Search for the cell housing the specified text and yield its [X, Y] center coordinate. 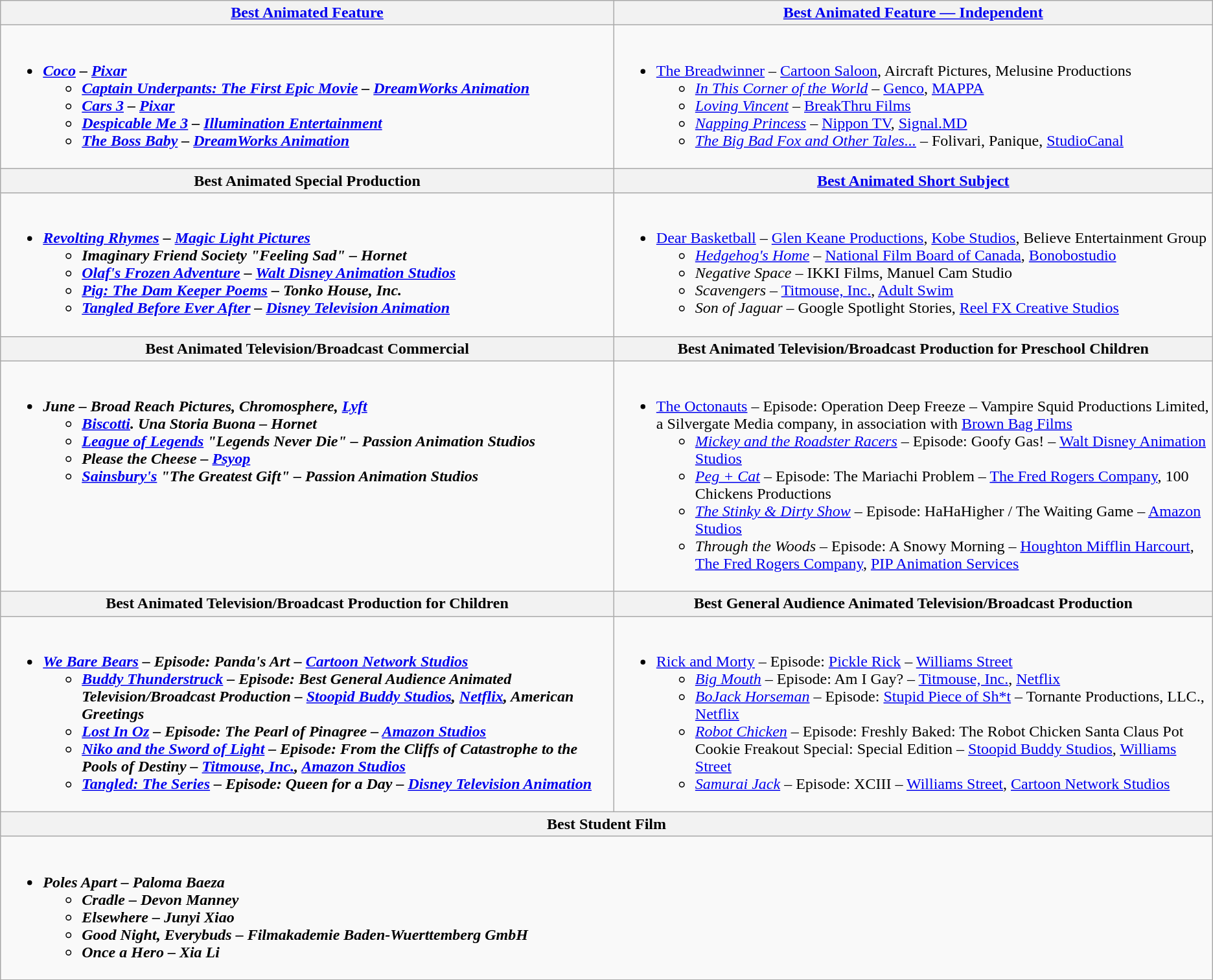
Best Animated Television/Broadcast Production for Children [307, 604]
Best Animated Special Production [307, 181]
Best Animated Feature — Independent [913, 13]
Poles Apart – Paloma BaezaCradle – Devon ManneyElsewhere – Junyi XiaoGood Night, Everybuds – Filmakademie Baden-Wuerttemberg GmbHOnce a Hero – Xia Li [606, 908]
Best Animated Feature [307, 13]
Best Student Film [606, 824]
Best Animated Television/Broadcast Commercial [307, 348]
Best Animated Short Subject [913, 181]
Best General Audience Animated Television/Broadcast Production [913, 604]
Best Animated Television/Broadcast Production for Preschool Children [913, 348]
